Extract the (x, y) coordinate from the center of the cell holding the provided text.  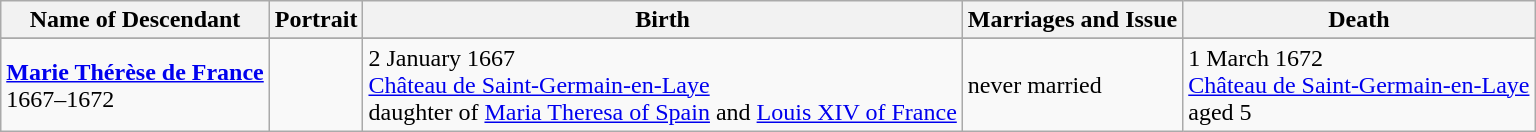
Portrait (316, 20)
2 January 1667Château de Saint-Germain-en-Layedaughter of Maria Theresa of Spain and Louis XIV of France (662, 85)
never married (1072, 85)
1 March 1672Château de Saint-Germain-en-Layeaged 5 (1359, 85)
Death (1359, 20)
Marie Thérèse de France1667–1672 (136, 85)
Birth (662, 20)
Name of Descendant (136, 20)
Marriages and Issue (1072, 20)
